Return (x, y) of the center of cell containing provided text 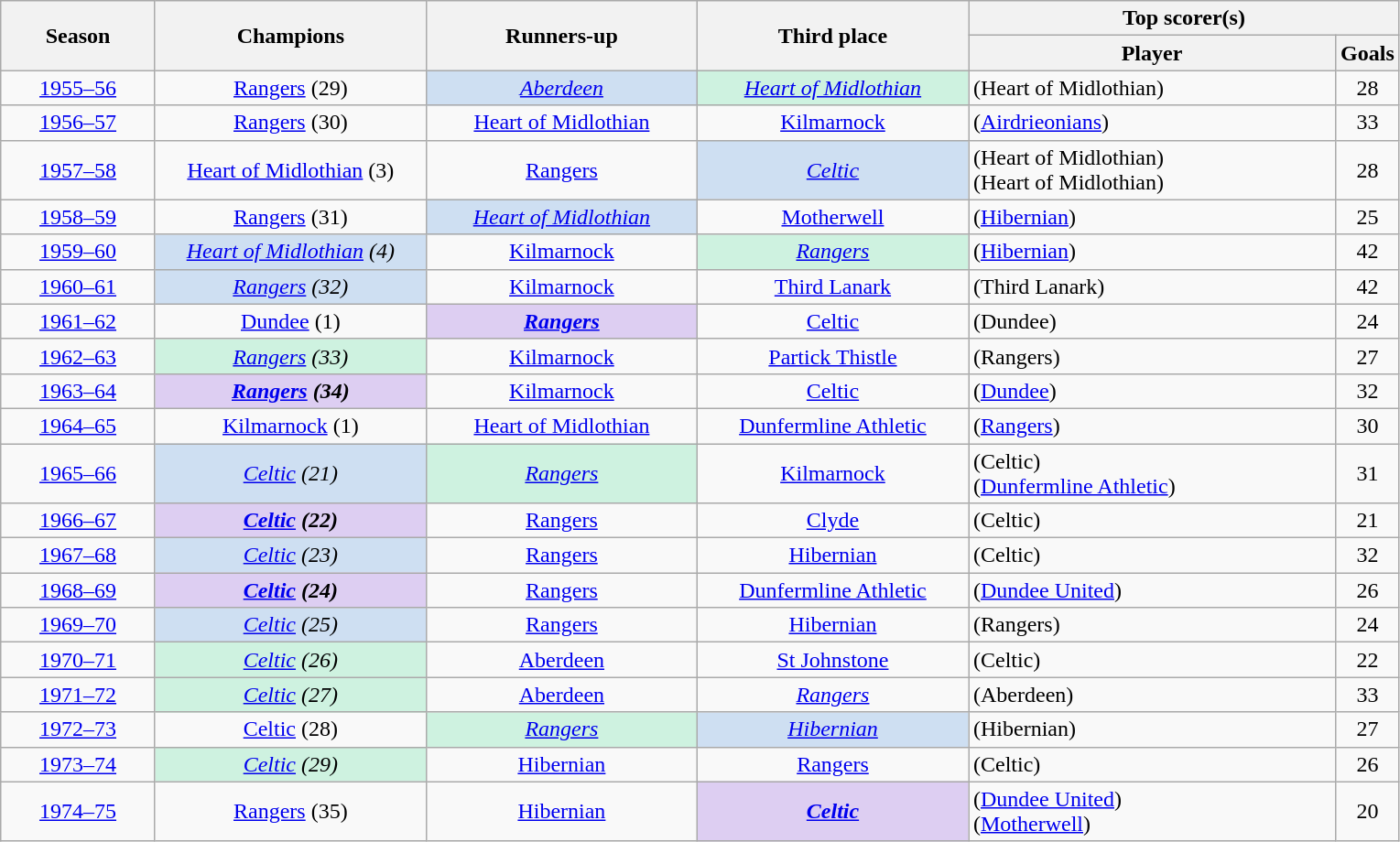
Celtic (23) (290, 556)
1957–58 (79, 170)
30 (1368, 426)
(Airdrieonians) (1152, 123)
Heart of Midlothian (4) (290, 252)
1966–67 (79, 521)
Rangers (31) (290, 217)
St Johnstone (832, 660)
Partick Thistle (832, 356)
(Dundee United) (Motherwell) (1152, 811)
1960–61 (79, 286)
Kilmarnock (1) (290, 426)
(Dundee United) (1152, 590)
Celtic (22) (290, 521)
Third place (832, 36)
1963–64 (79, 391)
1967–68 (79, 556)
Champions (290, 36)
1962–63 (79, 356)
1969–70 (79, 625)
1964–65 (79, 426)
Rangers (29) (290, 88)
Celtic (28) (290, 729)
1973–74 (79, 764)
Runners-up (561, 36)
Celtic (21) (290, 472)
1968–69 (79, 590)
Top scorer(s) (1185, 18)
(Third Lanark) (1152, 286)
Heart of Midlothian (3) (290, 170)
Clyde (832, 521)
1972–73 (79, 729)
Rangers (32) (290, 286)
(Heart of Midlothian) (Heart of Midlothian) (1152, 170)
1959–60 (79, 252)
1956–57 (79, 123)
(Aberdeen) (1152, 695)
Celtic (27) (290, 695)
1974–75 (79, 811)
(Heart of Midlothian) (1152, 88)
Rangers (35) (290, 811)
1958–59 (79, 217)
Third Lanark (832, 286)
31 (1368, 472)
25 (1368, 217)
1970–71 (79, 660)
1955–56 (79, 88)
Celtic (24) (290, 590)
Rangers (34) (290, 391)
Rangers (30) (290, 123)
1971–72 (79, 695)
21 (1368, 521)
Player (1152, 53)
22 (1368, 660)
Celtic (25) (290, 625)
Goals (1368, 53)
(Celtic) (Dunfermline Athletic) (1152, 472)
Dundee (1) (290, 321)
Rangers (33) (290, 356)
Celtic (26) (290, 660)
1965–66 (79, 472)
Motherwell (832, 217)
Celtic (29) (290, 764)
Season (79, 36)
20 (1368, 811)
1961–62 (79, 321)
